Pinpoint the cell where the given text exists, returning its (X, Y) midpoint coordinate. 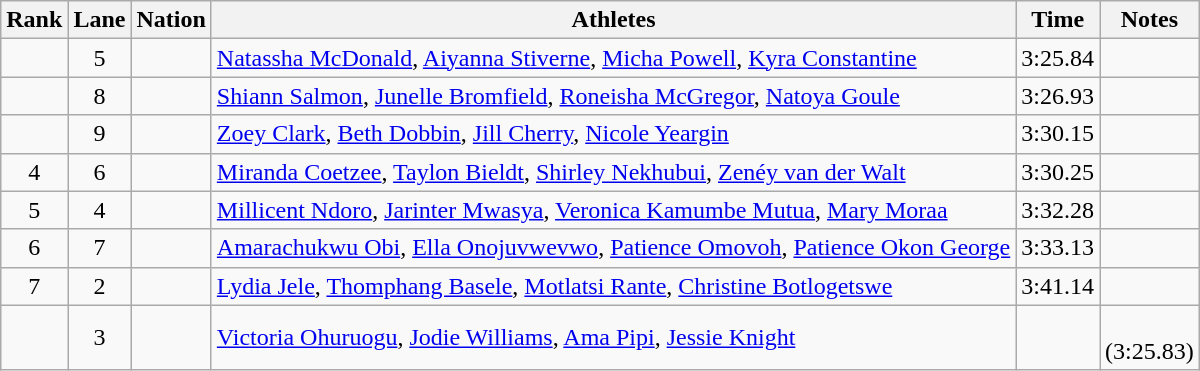
3:41.14 (1058, 286)
Time (1058, 20)
Shiann Salmon, Junelle Bromfield, Roneisha McGregor, Natoya Goule (613, 96)
Nation (171, 20)
Zoey Clark, Beth Dobbin, Jill Cherry, Nicole Yeargin (613, 134)
Natassha McDonald, Aiyanna Stiverne, Micha Powell, Kyra Constantine (613, 58)
8 (100, 96)
Lydia Jele, Thomphang Basele, Motlatsi Rante, Christine Botlogetswe (613, 286)
9 (100, 134)
Miranda Coetzee, Taylon Bieldt, Shirley Nekhubui, Zenéy van der Walt (613, 172)
Athletes (613, 20)
2 (100, 286)
Notes (1150, 20)
3:30.25 (1058, 172)
3:33.13 (1058, 248)
3:32.28 (1058, 210)
3:30.15 (1058, 134)
Amarachukwu Obi, Ella Onojuvwevwo, Patience Omovoh, Patience Okon George (613, 248)
3 (100, 338)
Victoria Ohuruogu, Jodie Williams, Ama Pipi, Jessie Knight (613, 338)
Lane (100, 20)
Rank (34, 20)
Millicent Ndoro, Jarinter Mwasya, Veronica Kamumbe Mutua, Mary Moraa (613, 210)
(3:25.83) (1150, 338)
3:26.93 (1058, 96)
3:25.84 (1058, 58)
